Provide the (X, Y) coordinate of the cell's center where the given text is located.  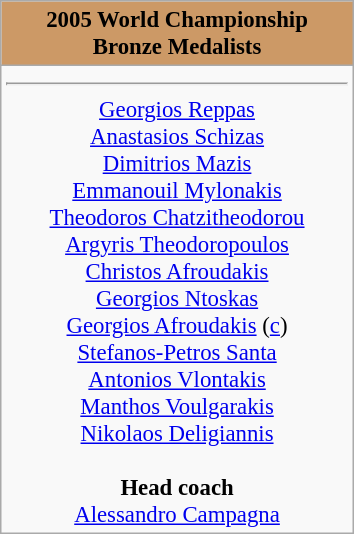
2005 World ChampionshipBronze Medalists (178, 34)
